Search for the cell housing the specified text and yield its (x, y) center coordinate. 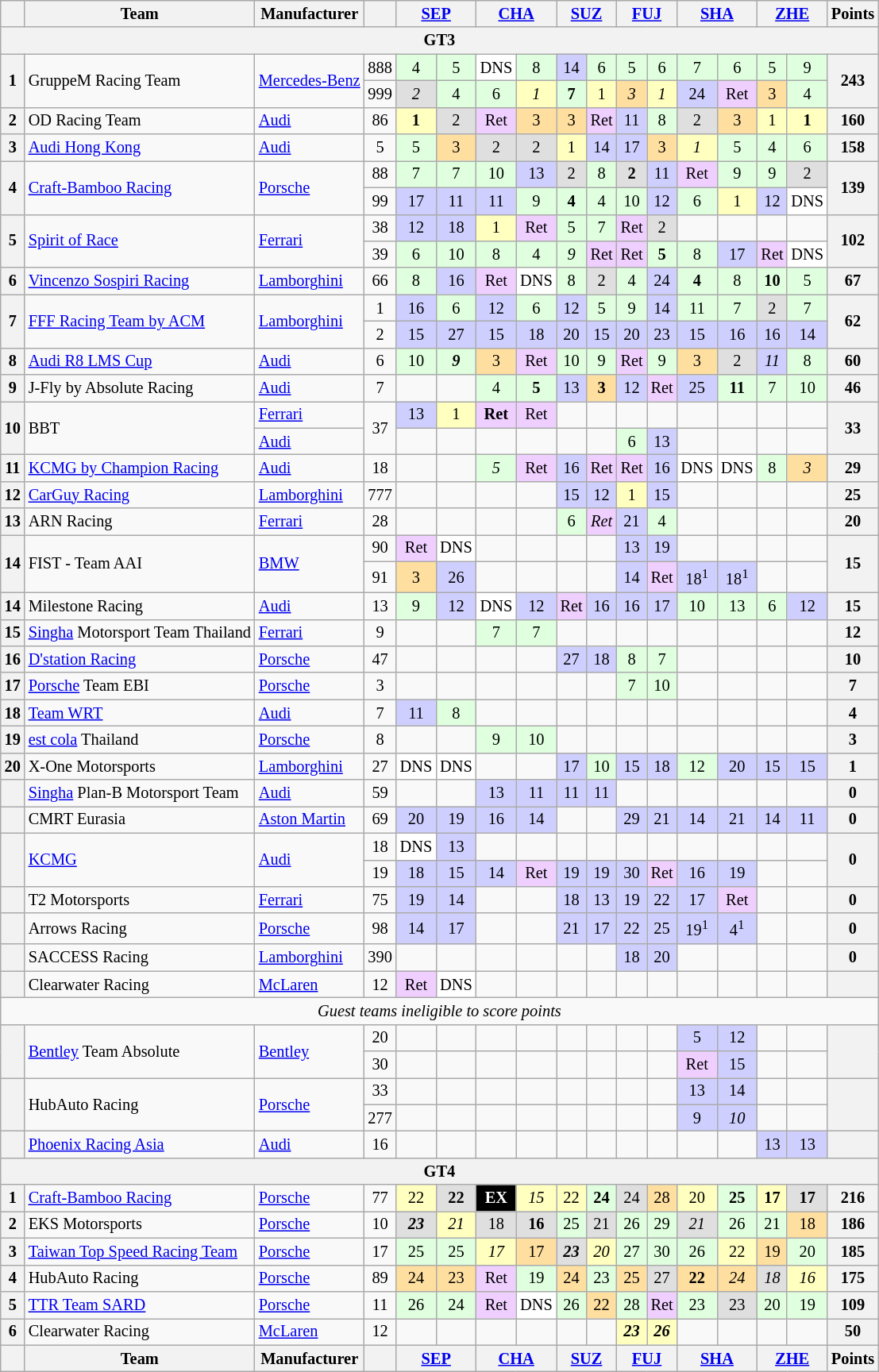
FFF Racing Team by ACM (140, 321)
41 (737, 929)
GT4 (440, 1171)
77 (380, 1198)
139 (853, 187)
67 (853, 281)
Arrows Racing (140, 929)
216 (853, 1198)
X-One Motorsports (140, 766)
KCMG (140, 859)
75 (380, 900)
99 (380, 201)
39 (380, 254)
Milestone Racing (140, 606)
175 (853, 1278)
62 (853, 321)
Audi Hong Kong (140, 148)
BMW (310, 564)
109 (853, 1305)
TTR Team SARD (140, 1305)
Vincenzo Sospiri Racing (140, 281)
50 (853, 1332)
CMRT Eurasia (140, 819)
BBT (140, 427)
277 (380, 1118)
47 (380, 659)
ARN Racing (140, 522)
999 (380, 94)
102 (853, 241)
Aston Martin (310, 819)
Guest teams ineligible to score points (440, 1011)
GT3 (440, 40)
777 (380, 495)
Spirit of Race (140, 241)
CarGuy Racing (140, 495)
390 (380, 958)
OD Racing Team (140, 121)
Bentley Team Absolute (140, 1051)
37 (380, 427)
160 (853, 121)
91 (380, 576)
Bentley (310, 1051)
Audi R8 LMS Cup (140, 361)
Phoenix Racing Asia (140, 1144)
186 (853, 1224)
888 (380, 67)
69 (380, 819)
EKS Motorsports (140, 1224)
89 (380, 1278)
Taiwan Top Speed Racing Team (140, 1251)
185 (853, 1251)
GruppeM Racing Team (140, 81)
KCMG by Champion Racing (140, 468)
59 (380, 793)
66 (380, 281)
J-Fly by Absolute Racing (140, 388)
Team WRT (140, 713)
est cola Thailand (140, 739)
88 (380, 174)
Singha Motorsport Team Thailand (140, 633)
Singha Plan-B Motorsport Team (140, 793)
243 (853, 81)
D'station Racing (140, 659)
60 (853, 361)
98 (380, 929)
T2 Motorsports (140, 900)
46 (853, 388)
90 (380, 548)
SACCESS Racing (140, 958)
FIST - Team AAI (140, 564)
191 (697, 929)
EX (496, 1198)
38 (380, 228)
Porsche Team EBI (140, 686)
Mercedes-Benz (310, 81)
158 (853, 148)
86 (380, 121)
